Search for the cell housing the specified text and yield its (X, Y) center coordinate. 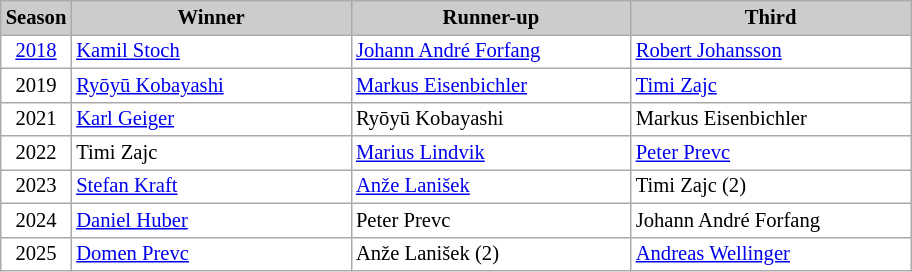
2023 (36, 186)
2018 (36, 51)
Kamil Stoch (211, 51)
Daniel Huber (211, 220)
Runner-up (491, 17)
2021 (36, 119)
Karl Geiger (211, 119)
Marius Lindvik (491, 153)
Anže Lanišek (491, 186)
Domen Prevc (211, 254)
Season (36, 17)
Anže Lanišek (2) (491, 254)
2019 (36, 85)
2024 (36, 220)
Stefan Kraft (211, 186)
2022 (36, 153)
Winner (211, 17)
Timi Zajc (2) (771, 186)
Robert Johansson (771, 51)
2025 (36, 254)
Third (771, 17)
Andreas Wellinger (771, 254)
